Return [x, y] of the center of cell containing provided text 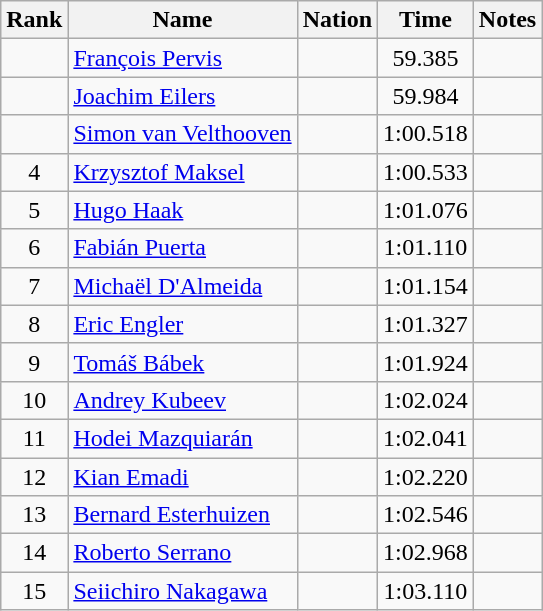
1:01.154 [426, 286]
7 [34, 286]
10 [34, 400]
Eric Engler [182, 324]
4 [34, 172]
François Pervis [182, 58]
9 [34, 362]
Simon van Velthooven [182, 134]
6 [34, 248]
Andrey Kubeev [182, 400]
1:02.041 [426, 438]
1:03.110 [426, 591]
Rank [34, 20]
1:02.546 [426, 515]
1:00.518 [426, 134]
15 [34, 591]
Bernard Esterhuizen [182, 515]
Nation [337, 20]
1:00.533 [426, 172]
Fabián Puerta [182, 248]
1:01.110 [426, 248]
59.385 [426, 58]
Tomáš Bábek [182, 362]
1:02.024 [426, 400]
1:02.220 [426, 477]
Seiichiro Nakagawa [182, 591]
12 [34, 477]
Time [426, 20]
1:02.968 [426, 553]
1:01.327 [426, 324]
11 [34, 438]
Krzysztof Maksel [182, 172]
Notes [507, 20]
5 [34, 210]
13 [34, 515]
Kian Emadi [182, 477]
8 [34, 324]
59.984 [426, 96]
Hodei Mazquiarán [182, 438]
Hugo Haak [182, 210]
Roberto Serrano [182, 553]
Michaël D'Almeida [182, 286]
1:01.924 [426, 362]
14 [34, 553]
Name [182, 20]
Joachim Eilers [182, 96]
1:01.076 [426, 210]
